Detect which cell encompasses the target text, then output its [X, Y] center coordinate. 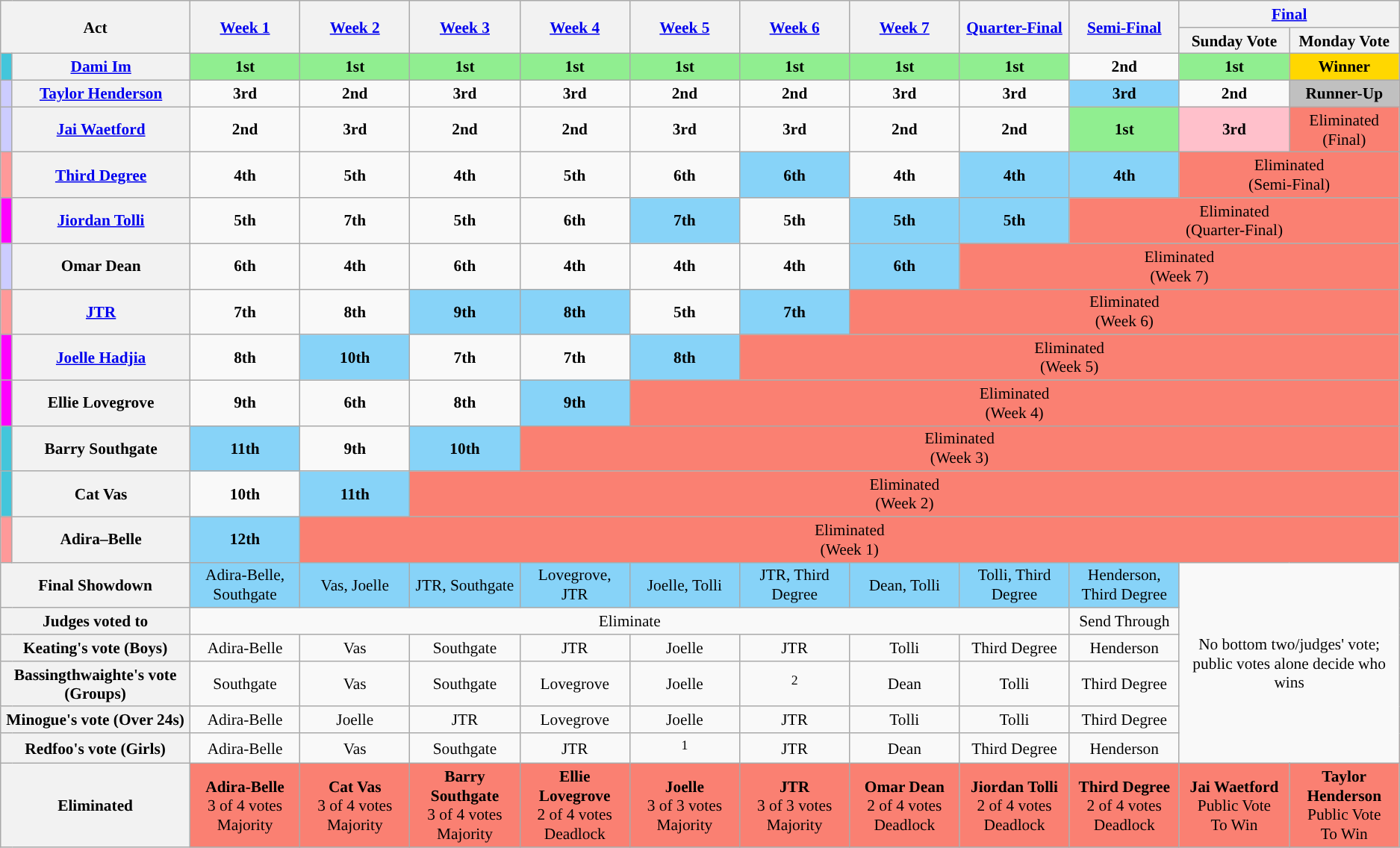
Week 4 [575, 27]
Eliminated(Week 2) [905, 494]
Jai Waetford [102, 130]
Vas, Joelle [355, 585]
Ellie Lovegrove [102, 403]
JTR3 of 3 votesMajority [794, 805]
Adira-Belle3 of 4 votesMajority [245, 805]
Omar Dean [102, 266]
Jiordan Tolli2 of 4 votesDeadlock [1014, 805]
Joelle, Tolli [684, 585]
Jiordan Tolli [102, 221]
Minogue's vote (Over 24s) [96, 720]
Redfoo's vote (Girls) [96, 748]
Week 3 [464, 27]
Eliminated(Week 3) [959, 448]
Omar Dean2 of 4 votesDeadlock [905, 805]
Runner-Up [1344, 94]
1 [684, 748]
12th [245, 539]
Sunday Vote [1233, 41]
Week 6 [794, 27]
Joelle Hadjia [102, 357]
Send Through [1124, 621]
Act [96, 27]
Ellie Lovegrove2 of 4 votesDeadlock [575, 805]
Cat Vas [102, 494]
Bassingthwaighte's vote (Groups) [96, 684]
Eliminated(Week 7) [1180, 266]
Monday Vote [1344, 41]
Jai Waetford Public VoteTo Win [1233, 805]
2 [794, 684]
Eliminated(Week 4) [1014, 403]
Eliminated(Week 5) [1069, 357]
Barry Southgate3 of 4 votesMajority [464, 805]
JTR, Third Degree [794, 585]
Judges voted to [96, 621]
Eliminated(Quarter-Final) [1234, 221]
Dami Im [102, 67]
Eliminated [96, 805]
Eliminated(Week 6) [1124, 312]
Week 1 [245, 27]
Final [1289, 14]
Third Degree2 of 4 votesDeadlock [1124, 805]
Barry Southgate [102, 448]
Taylor HendersonPublic VoteTo Win [1344, 805]
JTR, Southgate [464, 585]
Winner [1344, 67]
No bottom two/judges' vote; public votes alone decide who wins [1289, 663]
Keating's vote (Boys) [96, 648]
Week 5 [684, 27]
Eliminated(Semi-Final) [1289, 175]
Week 7 [905, 27]
Henderson, Third Degree [1124, 585]
Final Showdown [96, 585]
Taylor Henderson [102, 94]
Week 2 [355, 27]
Eliminated(Week 1) [850, 539]
Tolli, Third Degree [1014, 585]
Adira-Belle, Southgate [245, 585]
Dean, Tolli [905, 585]
Quarter-Final [1014, 27]
Cat Vas3 of 4 votesMajority [355, 805]
Eliminated(Final) [1344, 130]
Joelle3 of 3 votesMajority [684, 805]
Semi-Final [1124, 27]
Eliminate [629, 621]
Lovegrove, JTR [575, 585]
Adira–Belle [102, 539]
